Search for the cell housing the specified text and yield its (X, Y) center coordinate. 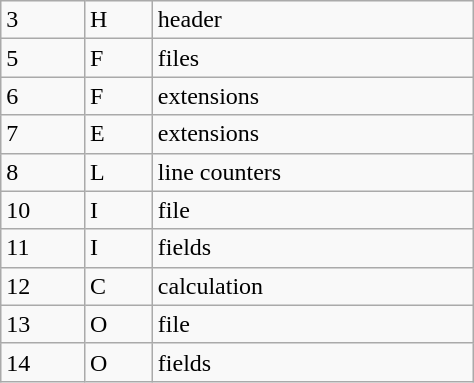
6 (43, 96)
header (312, 20)
C (118, 286)
L (118, 172)
files (312, 58)
E (118, 134)
10 (43, 210)
7 (43, 134)
5 (43, 58)
11 (43, 248)
8 (43, 172)
12 (43, 286)
13 (43, 324)
line counters (312, 172)
calculation (312, 286)
3 (43, 20)
H (118, 20)
14 (43, 362)
